Determine the (x, y) coordinate at the center of the cell enclosing the given text.  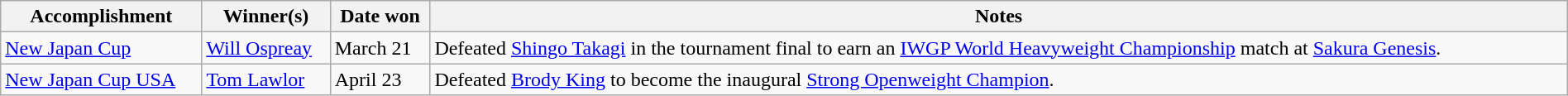
Defeated Brody King to become the inaugural Strong Openweight Champion. (999, 79)
Winner(s) (266, 17)
April 23 (380, 79)
Notes (999, 17)
Accomplishment (101, 17)
Will Ospreay (266, 48)
New Japan Cup USA (101, 79)
New Japan Cup (101, 48)
March 21 (380, 48)
Date won (380, 17)
Tom Lawlor (266, 79)
Defeated Shingo Takagi in the tournament final to earn an IWGP World Heavyweight Championship match at Sakura Genesis. (999, 48)
